Return (X, Y) of the center of cell containing provided text 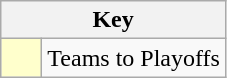
Teams to Playoffs (134, 58)
Key (114, 20)
